Capture the cell that displays the provided text and extract its [x, y] central coordinate. 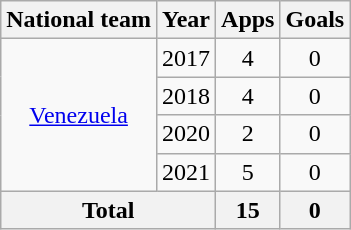
Year [186, 20]
2017 [186, 58]
2021 [186, 172]
National team [79, 20]
Venezuela [79, 115]
Apps [248, 20]
2018 [186, 96]
5 [248, 172]
Goals [315, 20]
2020 [186, 134]
15 [248, 210]
2 [248, 134]
Total [108, 210]
